Search for the cell housing the specified text and yield its (x, y) center coordinate. 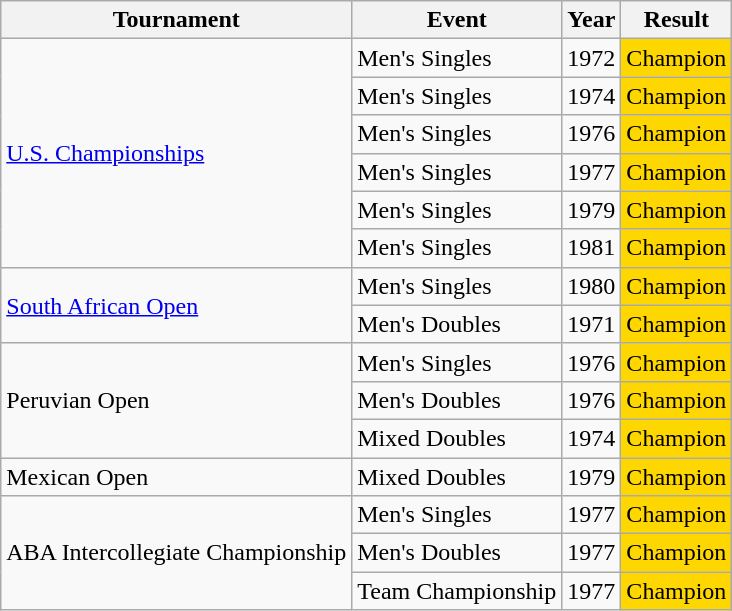
1981 (592, 248)
1980 (592, 286)
Year (592, 20)
ABA Intercollegiate Championship (176, 553)
Peruvian Open (176, 400)
U.S. Championships (176, 153)
Event (457, 20)
South African Open (176, 305)
Team Championship (457, 591)
1971 (592, 324)
Result (676, 20)
Mexican Open (176, 477)
1972 (592, 58)
Tournament (176, 20)
